From the cell containing the given text, extract its center point as [X, Y] coordinate. 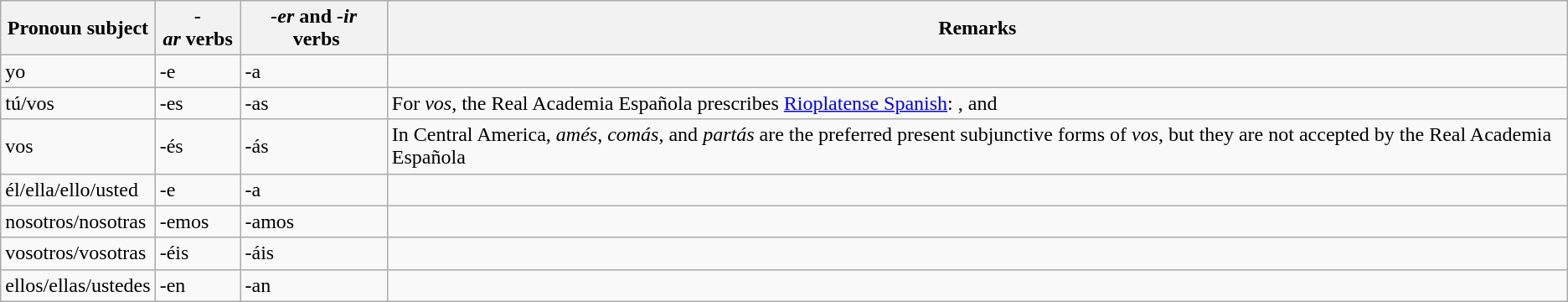
-er and -ir verbs [313, 29]
For vos, the Real Academia Española prescribes Rioplatense Spanish: , and [977, 103]
tú/vos [78, 103]
-és [198, 146]
-amos [313, 221]
nosotros/nosotras [78, 221]
-áis [313, 253]
Remarks [977, 29]
Pronoun subject [78, 29]
-éis [198, 253]
-an [313, 285]
-ás [313, 146]
-es [198, 103]
-en [198, 285]
yo [78, 71]
-emos [198, 221]
-as [313, 103]
-ar verbs [198, 29]
él/ella/ello/usted [78, 190]
ellos/ellas/ustedes [78, 285]
vos [78, 146]
vosotros/vosotras [78, 253]
